Return the [x, y] coordinate for the center point of the cell that contains the specified text.  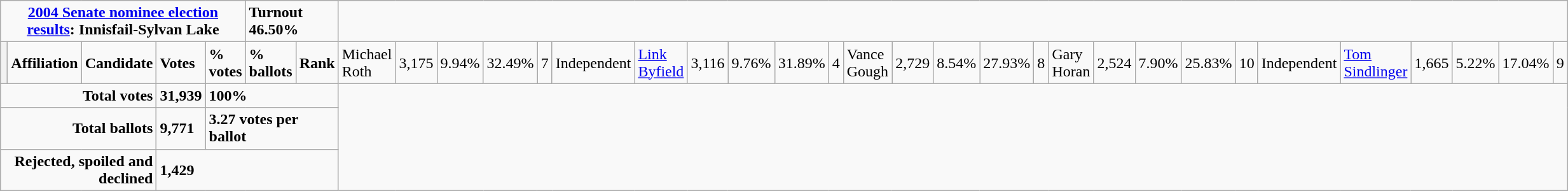
9.76% [752, 62]
Rank [317, 62]
Rejected, spoiled and declined [79, 169]
Total ballots [79, 129]
9 [1560, 62]
27.93% [1007, 62]
Affiliation [45, 62]
31,939 [181, 95]
25.83% [1208, 62]
Votes [181, 62]
Turnout 46.50% [292, 22]
% ballots [271, 62]
3.27 votes per ballot [272, 129]
9.94% [460, 62]
8.54% [956, 62]
5.22% [1475, 62]
% votes [225, 62]
Link Byfield [661, 62]
Total votes [79, 95]
Tom Sindlinger [1376, 62]
4 [836, 62]
Michael Roth [367, 62]
32.49% [510, 62]
9,771 [181, 129]
1,665 [1432, 62]
Vance Gough [867, 62]
1,429 [247, 169]
Gary Horan [1071, 62]
Candidate [119, 62]
3,116 [708, 62]
2004 Senate nominee election results: Innisfail-Sylvan Lake [123, 22]
7.90% [1159, 62]
100% [272, 95]
2,729 [913, 62]
7 [544, 62]
31.89% [801, 62]
2,524 [1114, 62]
3,175 [416, 62]
8 [1042, 62]
10 [1246, 62]
17.04% [1526, 62]
